Output the [X, Y] coordinate of the center of the cell containing the given text.  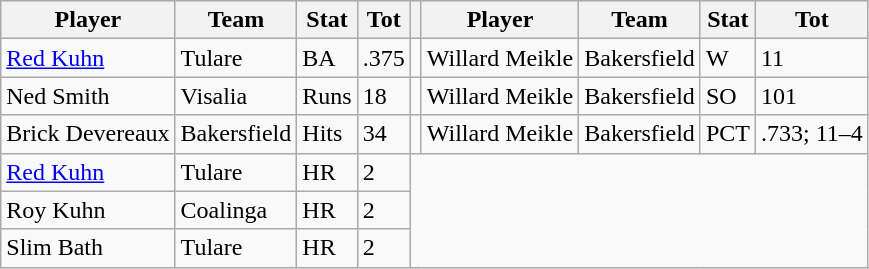
Roy Kuhn [88, 210]
W [728, 58]
.375 [384, 58]
Coalinga [236, 210]
SO [728, 96]
BA [327, 58]
Brick Devereaux [88, 134]
Hits [327, 134]
101 [812, 96]
Visalia [236, 96]
18 [384, 96]
34 [384, 134]
.733; 11–4 [812, 134]
Ned Smith [88, 96]
Runs [327, 96]
PCT [728, 134]
11 [812, 58]
Slim Bath [88, 248]
